Capture the cell that displays the provided text and extract its [X, Y] central coordinate. 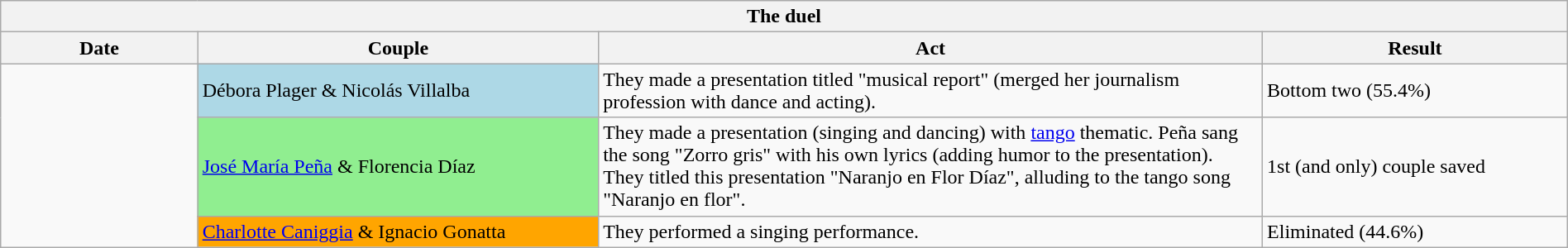
Débora Plager & Nicolás Villalba [398, 91]
They performed a singing performance. [931, 231]
Eliminated (44.6%) [1416, 231]
1st (and only) couple saved [1416, 167]
Couple [398, 48]
Bottom two (55.4%) [1416, 91]
José María Peña & Florencia Díaz [398, 167]
Result [1416, 48]
Act [931, 48]
Charlotte Caniggia & Ignacio Gonatta [398, 231]
Date [99, 48]
They made a presentation titled "musical report" (merged her journalism profession with dance and acting). [931, 91]
The duel [784, 17]
